Extract the [X, Y] coordinate from the center of the cell holding the provided text.  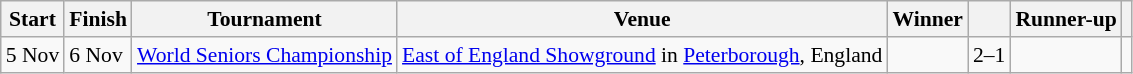
Tournament [264, 19]
2–1 [990, 55]
Winner [928, 19]
East of England Showground in Peterborough, England [642, 55]
5 Nov [32, 55]
Start [32, 19]
6 Nov [98, 55]
Finish [98, 19]
Venue [642, 19]
World Seniors Championship [264, 55]
Runner-up [1066, 19]
